Provide the (X, Y) coordinate of the cell's center where the given text is located.  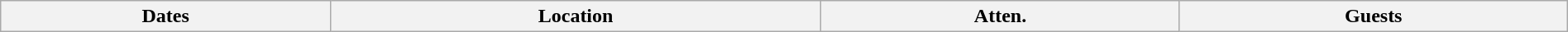
Dates (165, 16)
Guests (1373, 16)
Atten. (1001, 16)
Location (576, 16)
